Detect which cell encompasses the target text, then output its [X, Y] center coordinate. 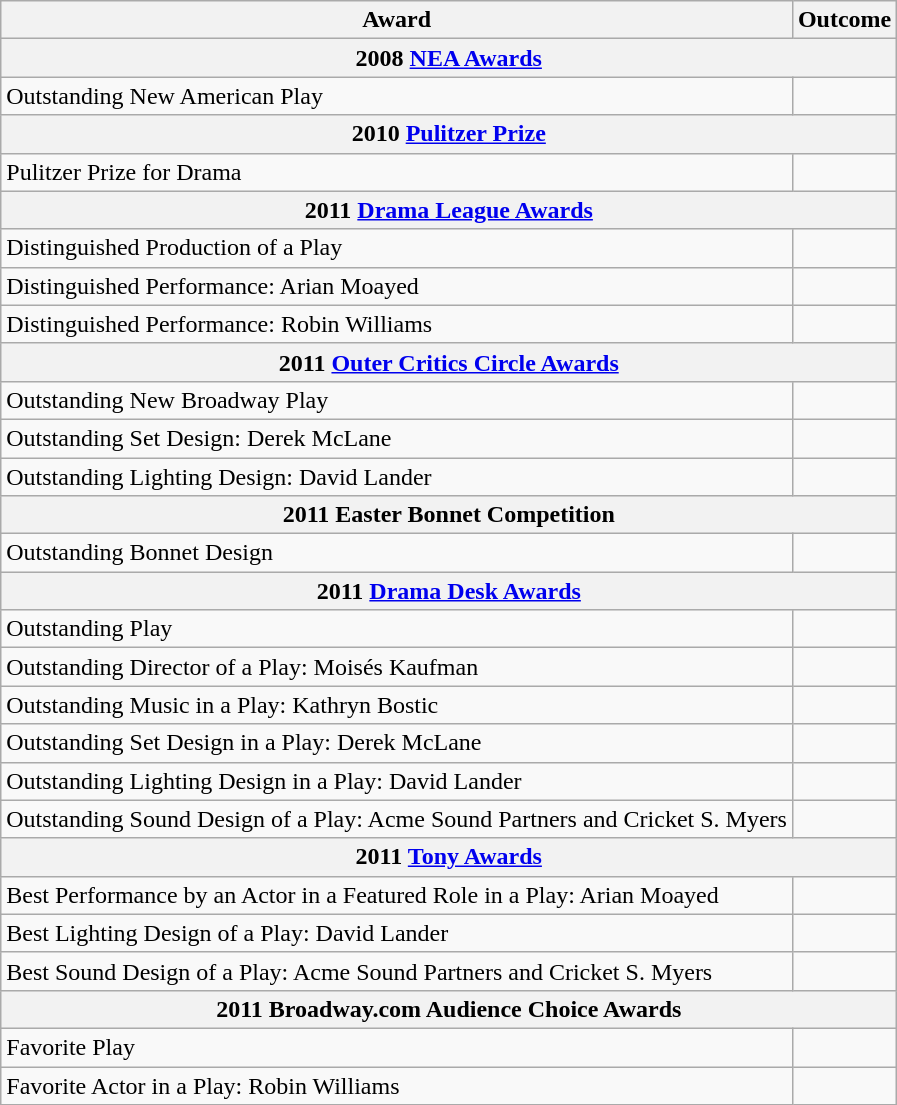
Outcome [844, 20]
Outstanding Lighting Design in a Play: David Lander [397, 781]
Outstanding Music in a Play: Kathryn Bostic [397, 705]
Outstanding Play [397, 629]
Outstanding Bonnet Design [397, 553]
Distinguished Performance: Robin Williams [397, 324]
2011 Easter Bonnet Competition [449, 515]
Best Lighting Design of a Play: David Lander [397, 933]
Outstanding New American Play [397, 96]
Best Performance by an Actor in a Featured Role in a Play: Arian Moayed [397, 895]
2010 Pulitzer Prize [449, 134]
Pulitzer Prize for Drama [397, 172]
Outstanding Set Design: Derek McLane [397, 438]
Best Sound Design of a Play: Acme Sound Partners and Cricket S. Myers [397, 971]
Award [397, 20]
Distinguished Performance: Arian Moayed [397, 286]
Favorite Play [397, 1047]
2011 Drama Desk Awards [449, 591]
Favorite Actor in a Play: Robin Williams [397, 1085]
2011 Outer Critics Circle Awards [449, 362]
Distinguished Production of a Play [397, 248]
Outstanding Sound Design of a Play: Acme Sound Partners and Cricket S. Myers [397, 819]
2011 Broadway.com Audience Choice Awards [449, 1009]
Outstanding Set Design in a Play: Derek McLane [397, 743]
Outstanding Lighting Design: David Lander [397, 477]
2008 NEA Awards [449, 58]
Outstanding Director of a Play: Moisés Kaufman [397, 667]
2011 Drama League Awards [449, 210]
Outstanding New Broadway Play [397, 400]
2011 Tony Awards [449, 857]
